Pinpoint the cell where the given text exists, returning its [X, Y] midpoint coordinate. 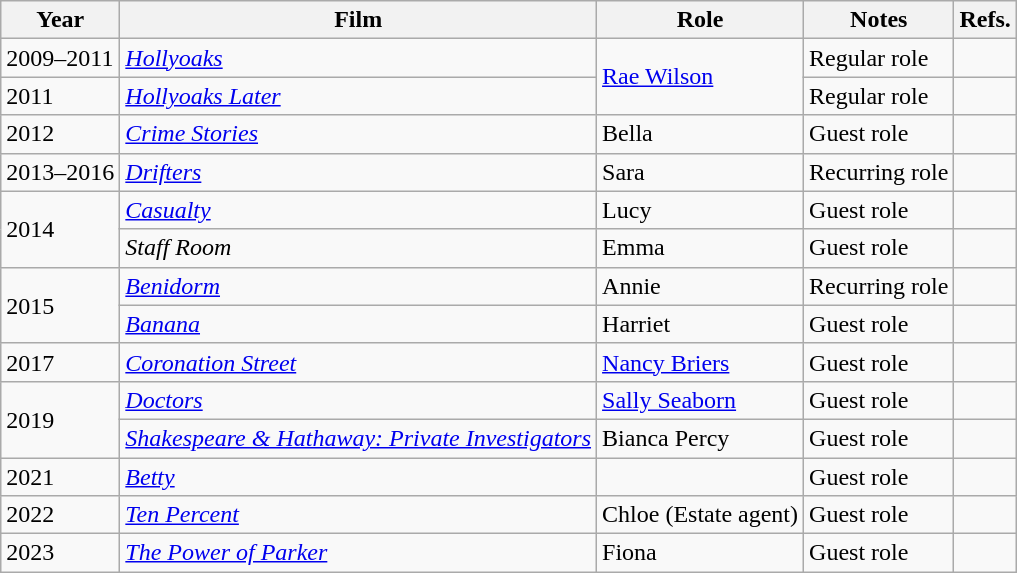
2012 [60, 134]
Coronation Street [358, 362]
Ten Percent [358, 515]
Chloe (Estate agent) [700, 515]
2021 [60, 477]
2017 [60, 362]
Year [60, 20]
Staff Room [358, 248]
Drifters [358, 172]
Notes [879, 20]
Hollyoaks Later [358, 96]
Rae Wilson [700, 77]
Film [358, 20]
The Power of Parker [358, 553]
Harriet [700, 324]
Bianca Percy [700, 438]
Sara [700, 172]
2015 [60, 305]
Lucy [700, 210]
2019 [60, 419]
2014 [60, 229]
Shakespeare & Hathaway: Private Investigators [358, 438]
Sally Seaborn [700, 400]
Casualty [358, 210]
2011 [60, 96]
Refs. [985, 20]
Fiona [700, 553]
Bella [700, 134]
Banana [358, 324]
Annie [700, 286]
Benidorm [358, 286]
2022 [60, 515]
2023 [60, 553]
Crime Stories [358, 134]
Betty [358, 477]
2013–2016 [60, 172]
2009–2011 [60, 58]
Doctors [358, 400]
Role [700, 20]
Emma [700, 248]
Nancy Briers [700, 362]
Hollyoaks [358, 58]
